For the text-containing cell, return its midpoint in [X, Y] coordinate format. 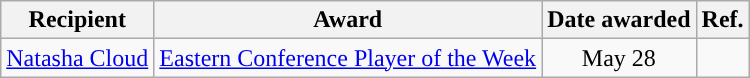
Award [348, 20]
Date awarded [619, 20]
May 28 [619, 58]
Recipient [78, 20]
Ref. [722, 20]
Eastern Conference Player of the Week [348, 58]
Natasha Cloud [78, 58]
